Search for the cell housing the specified text and yield its (X, Y) center coordinate. 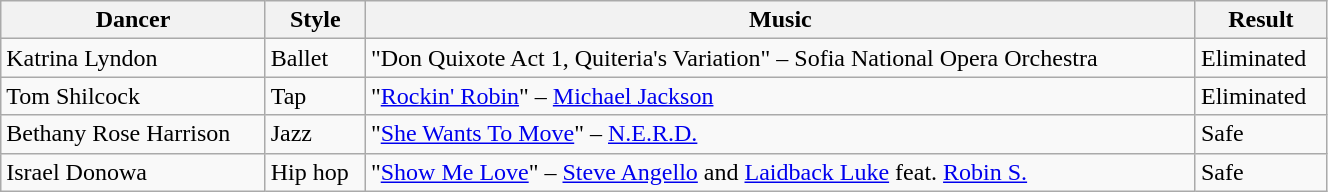
"Rockin' Robin" – Michael Jackson (780, 96)
"Show Me Love" – Steve Angello and Laidback Luke feat. Robin S. (780, 172)
Hip hop (315, 172)
Style (315, 20)
"She Wants To Move" – N.E.R.D. (780, 134)
Bethany Rose Harrison (133, 134)
Tap (315, 96)
"Don Quixote Act 1, Quiteria's Variation" – Sofia National Opera Orchestra (780, 58)
Tom Shilcock (133, 96)
Israel Donowa (133, 172)
Ballet (315, 58)
Dancer (133, 20)
Jazz (315, 134)
Result (1260, 20)
Music (780, 20)
Katrina Lyndon (133, 58)
